For the text-containing cell, return its midpoint in [X, Y] coordinate format. 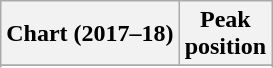
Chart (2017–18) [90, 34]
Peakposition [225, 34]
